Search for the cell housing the specified text and yield its (X, Y) center coordinate. 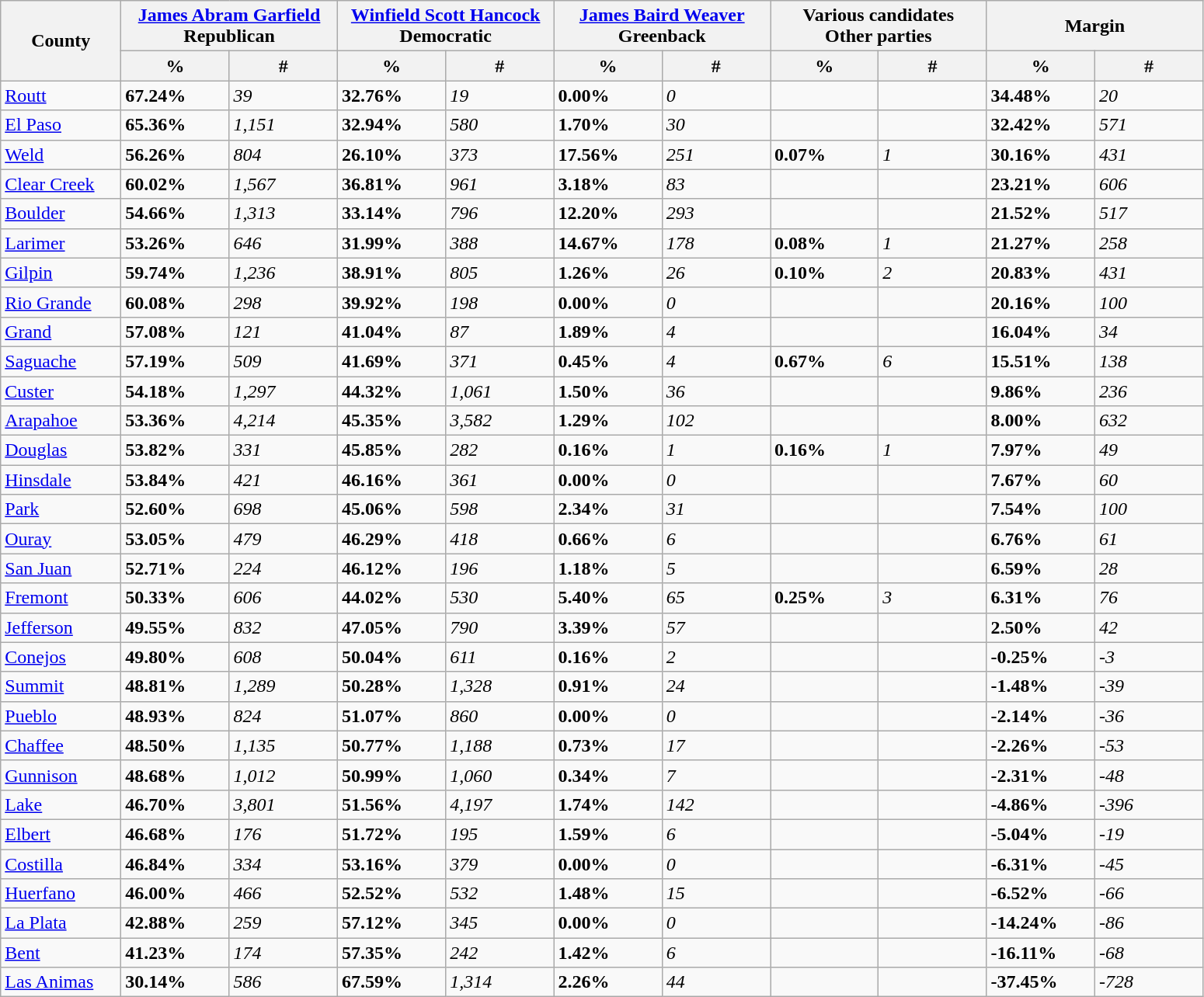
790 (500, 627)
Douglas (61, 450)
57.35% (391, 953)
Custer (61, 391)
57.08% (176, 332)
1.89% (607, 332)
Conejos (61, 657)
51.07% (391, 716)
251 (716, 155)
293 (716, 214)
418 (500, 539)
-1.48% (1041, 686)
860 (500, 716)
1.29% (607, 421)
608 (283, 657)
59.74% (176, 273)
698 (283, 509)
-2.14% (1041, 716)
56.26% (176, 155)
36 (716, 391)
48.93% (176, 716)
530 (500, 598)
824 (283, 716)
7 (716, 775)
31 (716, 509)
57.19% (176, 361)
-39 (1148, 686)
Pueblo (61, 716)
3 (932, 598)
1.26% (607, 273)
Las Animas (61, 982)
53.82% (176, 450)
Fremont (61, 598)
0.73% (607, 745)
2.34% (607, 509)
-19 (1148, 834)
479 (283, 539)
466 (283, 894)
5.40% (607, 598)
1,188 (500, 745)
373 (500, 155)
0.34% (607, 775)
138 (1148, 361)
46.68% (176, 834)
53.26% (176, 243)
0.91% (607, 686)
67.24% (176, 96)
-2.31% (1041, 775)
53.36% (176, 421)
-16.11% (1041, 953)
1.42% (607, 953)
Larimer (61, 243)
646 (283, 243)
42.88% (176, 923)
7.67% (1041, 480)
26 (716, 273)
44 (716, 982)
611 (500, 657)
-37.45% (1041, 982)
Routt (61, 96)
57.12% (391, 923)
15.51% (1041, 361)
1,060 (500, 775)
46.84% (176, 864)
Winfield Scott HancockDemocratic (446, 26)
-2.26% (1041, 745)
Various candidatesOther parties (879, 26)
259 (283, 923)
30.14% (176, 982)
16.04% (1041, 332)
30.16% (1041, 155)
87 (500, 332)
532 (500, 894)
Lake (61, 804)
83 (716, 184)
196 (500, 568)
571 (1148, 125)
176 (283, 834)
0.66% (607, 539)
598 (500, 509)
4,214 (283, 421)
57 (716, 627)
121 (283, 332)
42 (1148, 627)
-36 (1148, 716)
34.48% (1041, 96)
3,582 (500, 421)
1,297 (283, 391)
6.31% (1041, 598)
38.91% (391, 273)
0.08% (825, 243)
1.18% (607, 568)
41.69% (391, 361)
James Baird WeaverGreenback (662, 26)
32.42% (1041, 125)
-396 (1148, 804)
Grand (61, 332)
8.00% (1041, 421)
17.56% (607, 155)
Huerfano (61, 894)
Clear Creek (61, 184)
-53 (1148, 745)
24 (716, 686)
45.35% (391, 421)
51.56% (391, 804)
102 (716, 421)
Summit (61, 686)
32.76% (391, 96)
805 (500, 273)
60 (1148, 480)
195 (500, 834)
60.08% (176, 302)
61 (1148, 539)
1,289 (283, 686)
San Juan (61, 568)
53.84% (176, 480)
174 (283, 953)
Boulder (61, 214)
142 (716, 804)
1.50% (607, 391)
46.00% (176, 894)
20 (1148, 96)
50.28% (391, 686)
54.18% (176, 391)
242 (500, 953)
1,567 (283, 184)
34 (1148, 332)
21.27% (1041, 243)
53.16% (391, 864)
67.59% (391, 982)
32.94% (391, 125)
632 (1148, 421)
-14.24% (1041, 923)
La Plata (61, 923)
804 (283, 155)
23.21% (1041, 184)
388 (500, 243)
James Abram GarfieldRepublican (230, 26)
31.99% (391, 243)
17 (716, 745)
20.16% (1041, 302)
7.97% (1041, 450)
580 (500, 125)
41.23% (176, 953)
28 (1148, 568)
345 (500, 923)
65.36% (176, 125)
421 (283, 480)
54.66% (176, 214)
-48 (1148, 775)
Rio Grande (61, 302)
586 (283, 982)
46.16% (391, 480)
6.59% (1041, 568)
50.99% (391, 775)
1,314 (500, 982)
1,236 (283, 273)
Bent (61, 953)
53.05% (176, 539)
961 (500, 184)
15 (716, 894)
-68 (1148, 953)
-728 (1148, 982)
1.59% (607, 834)
379 (500, 864)
517 (1148, 214)
7.54% (1041, 509)
-6.52% (1041, 894)
Elbert (61, 834)
Weld (61, 155)
0.25% (825, 598)
796 (500, 214)
371 (500, 361)
44.02% (391, 598)
-5.04% (1041, 834)
5 (716, 568)
198 (500, 302)
-0.25% (1041, 657)
47.05% (391, 627)
1.74% (607, 804)
2.26% (607, 982)
Saguache (61, 361)
509 (283, 361)
334 (283, 864)
Ouray (61, 539)
0.07% (825, 155)
-4.86% (1041, 804)
49 (1148, 450)
Arapahoe (61, 421)
-45 (1148, 864)
1,313 (283, 214)
El Paso (61, 125)
County (61, 40)
Chaffee (61, 745)
48.50% (176, 745)
49.55% (176, 627)
14.67% (607, 243)
19 (500, 96)
361 (500, 480)
52.60% (176, 509)
48.68% (176, 775)
Costilla (61, 864)
1,328 (500, 686)
39 (283, 96)
Gilpin (61, 273)
46.29% (391, 539)
9.86% (1041, 391)
-6.31% (1041, 864)
33.14% (391, 214)
41.04% (391, 332)
0.45% (607, 361)
48.81% (176, 686)
-3 (1148, 657)
Margin (1095, 26)
3,801 (283, 804)
12.20% (607, 214)
26.10% (391, 155)
50.77% (391, 745)
44.32% (391, 391)
1,061 (500, 391)
46.70% (176, 804)
236 (1148, 391)
20.83% (1041, 273)
1,151 (283, 125)
1,135 (283, 745)
-86 (1148, 923)
1,012 (283, 775)
258 (1148, 243)
298 (283, 302)
52.52% (391, 894)
4,197 (500, 804)
282 (500, 450)
21.52% (1041, 214)
224 (283, 568)
178 (716, 243)
3.39% (607, 627)
65 (716, 598)
76 (1148, 598)
2.50% (1041, 627)
0.10% (825, 273)
50.04% (391, 657)
45.06% (391, 509)
39.92% (391, 302)
3.18% (607, 184)
50.33% (176, 598)
331 (283, 450)
51.72% (391, 834)
60.02% (176, 184)
52.71% (176, 568)
0.67% (825, 361)
36.81% (391, 184)
Hinsdale (61, 480)
46.12% (391, 568)
6.76% (1041, 539)
1.48% (607, 894)
Park (61, 509)
45.85% (391, 450)
30 (716, 125)
Gunnison (61, 775)
1.70% (607, 125)
-66 (1148, 894)
832 (283, 627)
Jefferson (61, 627)
49.80% (176, 657)
